Return [X, Y] of the center of cell containing provided text 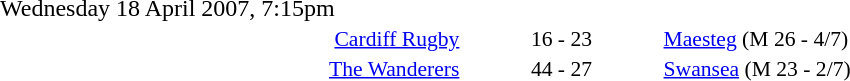
16 - 23 [561, 38]
